From the cell containing the given text, extract its center point as [X, Y] coordinate. 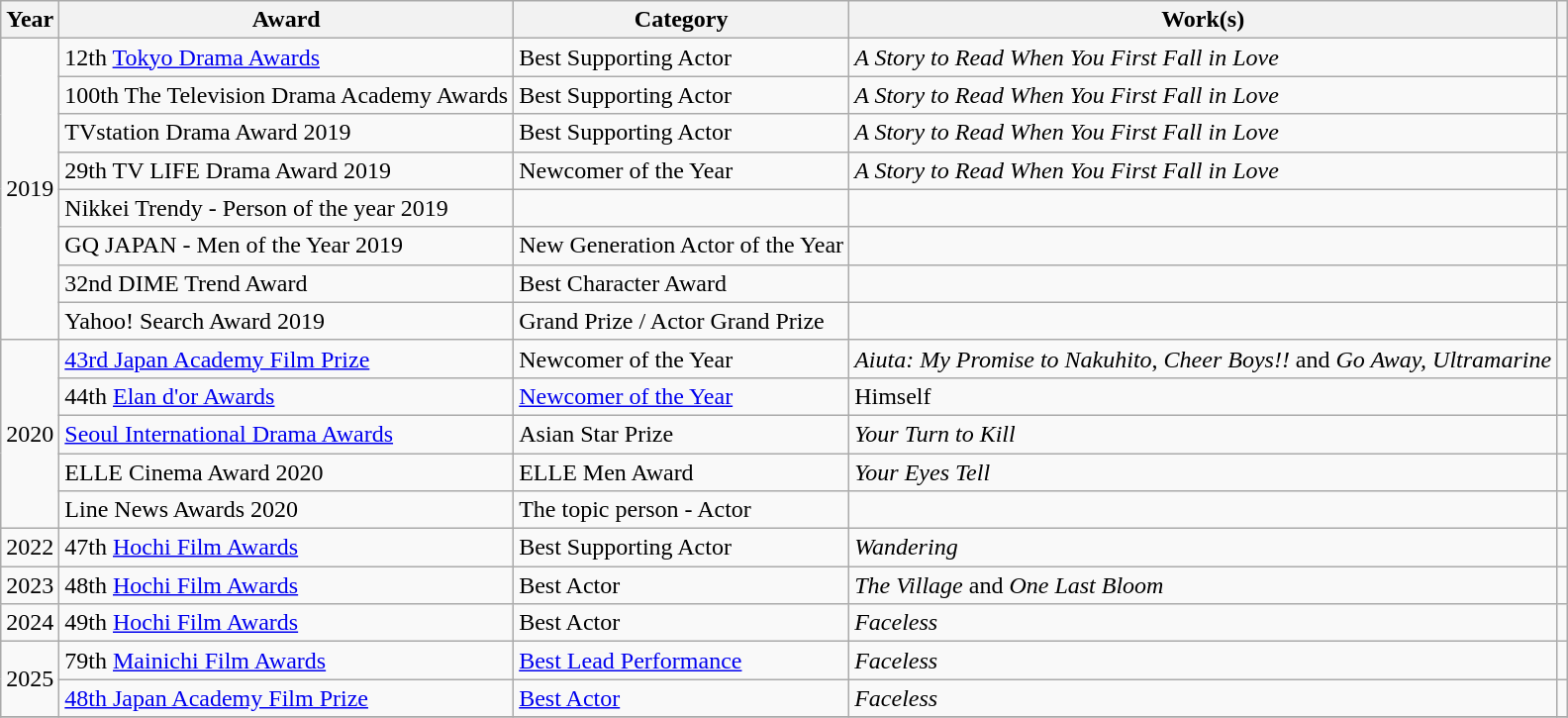
Your Eyes Tell [1204, 472]
44th Elan d'or Awards [287, 396]
49th Hochi Film Awards [287, 623]
Work(s) [1204, 20]
Asian Star Prize [681, 434]
Nikkei Trendy - Person of the year 2019 [287, 208]
12th Tokyo Drama Awards [287, 57]
Yahoo! Search Award 2019 [287, 321]
79th Mainichi Film Awards [287, 661]
2025 [30, 679]
TVstation Drama Award 2019 [287, 133]
47th Hochi Film Awards [287, 548]
43rd Japan Academy Film Prize [287, 359]
Best Character Award [681, 283]
Your Turn to Kill [1204, 434]
New Generation Actor of the Year [681, 246]
Category [681, 20]
GQ JAPAN - Men of the Year 2019 [287, 246]
2020 [30, 434]
100th The Television Drama Academy Awards [287, 95]
48th Japan Academy Film Prize [287, 698]
ELLE Cinema Award 2020 [287, 472]
The Village and One Last Bloom [1204, 585]
Aiuta: My Promise to Nakuhito, Cheer Boys!! and Go Away, Ultramarine [1204, 359]
48th Hochi Film Awards [287, 585]
32nd DIME Trend Award [287, 283]
Himself [1204, 396]
Year [30, 20]
2019 [30, 189]
29th TV LIFE Drama Award 2019 [287, 170]
Wandering [1204, 548]
The topic person - Actor [681, 510]
ELLE Men Award [681, 472]
Grand Prize / Actor Grand Prize [681, 321]
2023 [30, 585]
Line News Awards 2020 [287, 510]
2022 [30, 548]
Best Lead Performance [681, 661]
Seoul International Drama Awards [287, 434]
Award [287, 20]
2024 [30, 623]
